For the text-containing cell, return its midpoint in [X, Y] coordinate format. 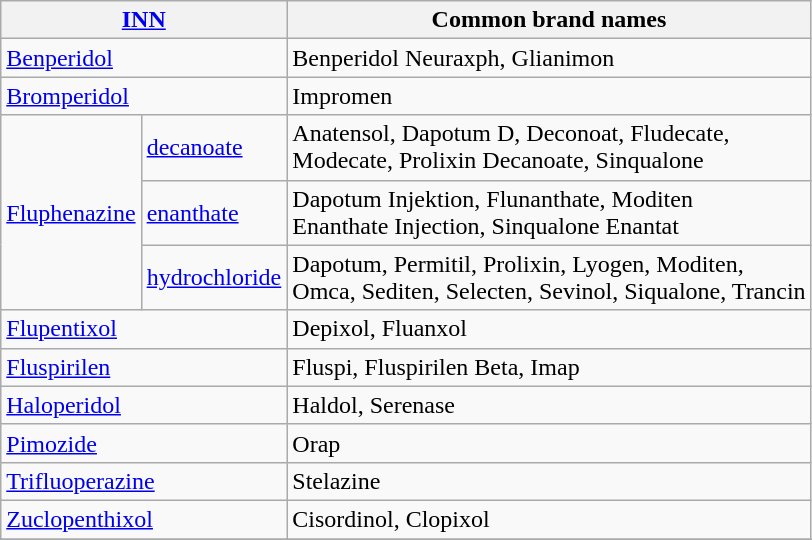
Fluphenazine [71, 212]
Benperidol Neuraxph, Glianimon [549, 58]
Orap [549, 443]
Bromperidol [144, 96]
enanthate [214, 212]
Zuclopenthixol [144, 519]
Pimozide [144, 443]
Stelazine [549, 481]
Haldol, Serenase [549, 405]
Fluspirilen [144, 367]
Anatensol, Dapotum D, Deconoat, Fludecate,Modecate, Prolixin Decanoate, Sinqualone [549, 148]
Dapotum Injektion, Flunanthate, ModitenEnanthate Injection, Sinqualone Enantat [549, 212]
Impromen [549, 96]
Common brand names [549, 20]
decanoate [214, 148]
hydrochloride [214, 278]
Depixol, Fluanxol [549, 329]
Cisordinol, Clopixol [549, 519]
Flupentixol [144, 329]
Benperidol [144, 58]
Haloperidol [144, 405]
Trifluoperazine [144, 481]
Dapotum, Permitil, Prolixin, Lyogen, Moditen,Omca, Sediten, Selecten, Sevinol, Siqualone, Trancin [549, 278]
INN [144, 20]
Fluspi, Fluspirilen Beta, Imap [549, 367]
